Identify which cell holds the provided text, then report its [X, Y] central coordinate. 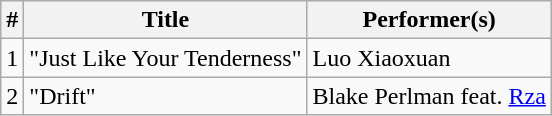
1 [12, 58]
# [12, 20]
"Just Like Your Tenderness" [166, 58]
Luo Xiaoxuan [429, 58]
"Drift" [166, 96]
2 [12, 96]
Performer(s) [429, 20]
Title [166, 20]
Blake Perlman feat. Rza [429, 96]
